Locate the cell with the specified text and output its [X, Y] center coordinate. 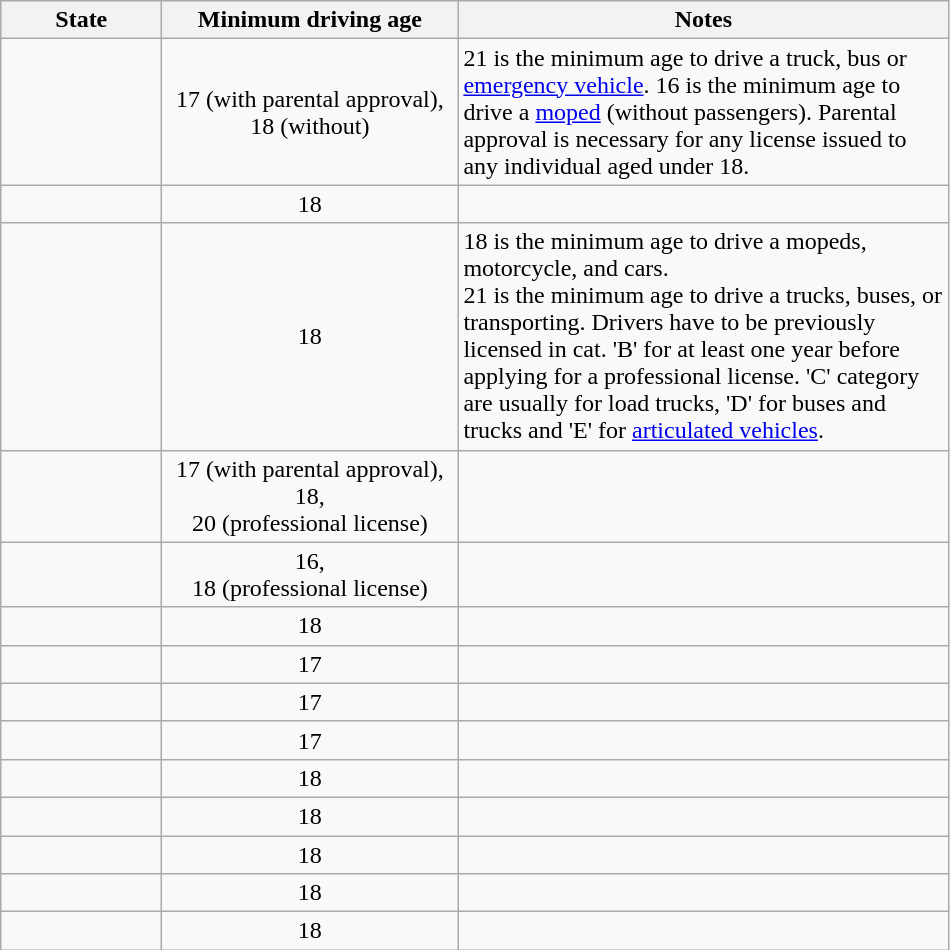
16,18 (professional license) [310, 574]
State [82, 20]
Minimum driving age [310, 20]
Notes [704, 20]
17 (with parental approval),18 (without) [310, 112]
17 (with parental approval),18,20 (professional license) [310, 496]
